Scan for the cell matching the given text and deliver its [x, y] coordinate at center. 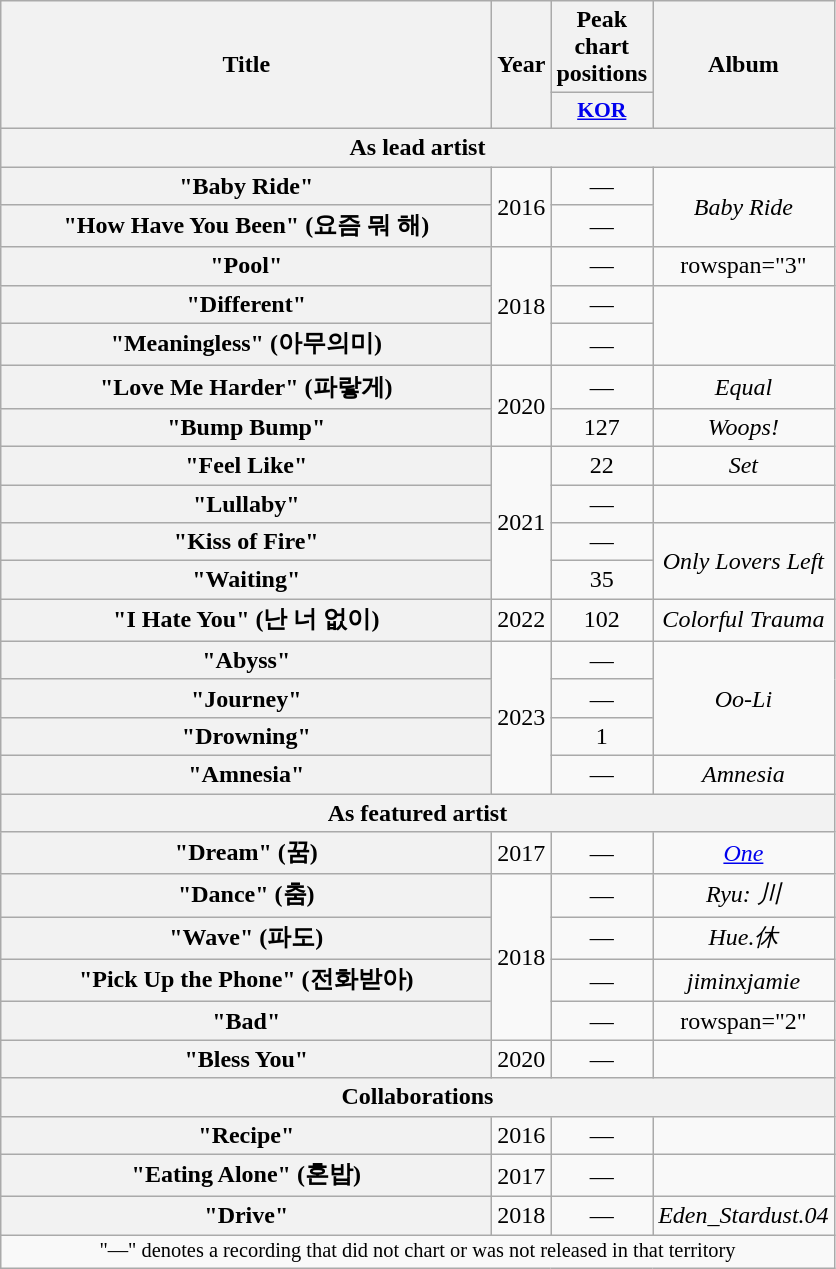
"Dance" (춤) [246, 896]
"Abyss" [246, 660]
rowspan="3" [744, 266]
"Journey" [246, 698]
Only Lovers Left [744, 561]
"Drive" [246, 1216]
"Recipe" [246, 1135]
Title [246, 65]
"Drowning" [246, 736]
Eden_Stardust.04 [744, 1216]
Oo-Li [744, 698]
"Waiting" [246, 580]
"Love Me Harder" (파랗게) [246, 388]
Peak chart positions [602, 47]
"Pool" [246, 266]
"Lullaby" [246, 503]
102 [602, 620]
"Different" [246, 304]
As featured artist [418, 813]
"I Hate You" (난 너 없이) [246, 620]
"—" denotes a recording that did not chart or was not released in that territory [418, 1252]
"Bump Bump" [246, 427]
One [744, 854]
Year [522, 65]
2022 [522, 620]
rowspan="2" [744, 1021]
Baby Ride [744, 206]
"Dream" (꿈) [246, 854]
"Pick Up the Phone" (전화받아) [246, 980]
"Feel Like" [246, 465]
"Meaningless" (아무의미) [246, 344]
35 [602, 580]
Amnesia [744, 774]
127 [602, 427]
Set [744, 465]
Hue.休 [744, 938]
"How Have You Been" (요즘 뭐 해) [246, 226]
"Baby Ride" [246, 185]
"Bless You" [246, 1059]
Colorful Trauma [744, 620]
Ryu: 川 [744, 896]
1 [602, 736]
22 [602, 465]
"Eating Alone" (혼밥) [246, 1176]
jiminxjamie [744, 980]
Woops! [744, 427]
"Amnesia" [246, 774]
"Bad" [246, 1021]
"Wave" (파도) [246, 938]
Collaborations [418, 1097]
As lead artist [418, 147]
Album [744, 65]
"Kiss of Fire" [246, 542]
KOR [602, 111]
2021 [522, 522]
2023 [522, 717]
Equal [744, 388]
